Provide the (X, Y) coordinate of the cell's center where the given text is located.  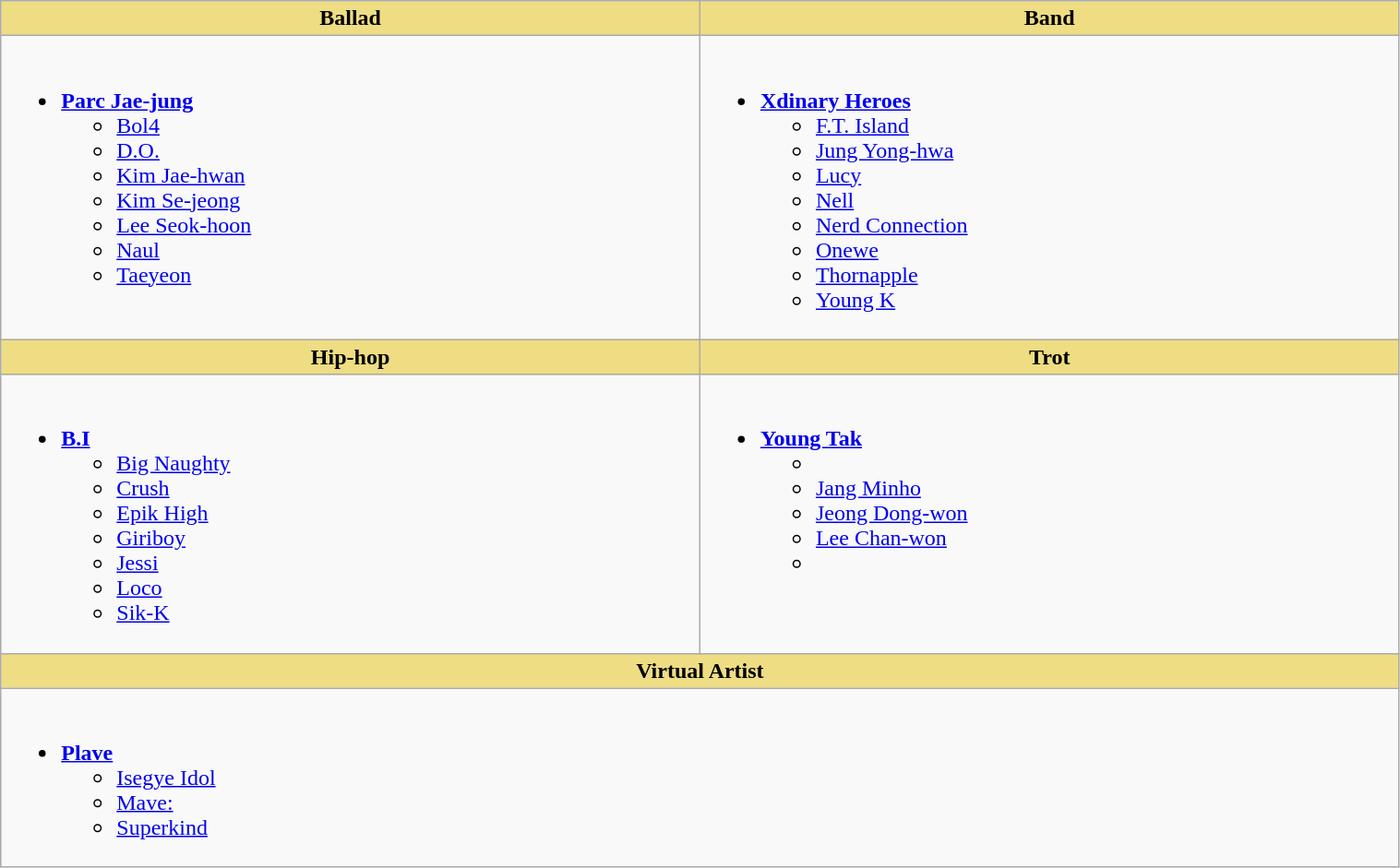
B.IBig NaughtyCrushEpik HighGiriboyJessiLocoSik-K (351, 514)
Band (1049, 18)
Xdinary HeroesF.T. IslandJung Yong-hwaLucyNellNerd ConnectionOneweThornappleYoung K (1049, 188)
Young TakJang MinhoJeong Dong-wonLee Chan-won (1049, 514)
PlaveIsegye IdolMave:Superkind (700, 778)
Hip-hop (351, 357)
Parc Jae-jungBol4D.O.Kim Jae-hwanKim Se-jeongLee Seok-hoonNaulTaeyeon (351, 188)
Virtual Artist (700, 671)
Ballad (351, 18)
Trot (1049, 357)
